Return the (x, y) coordinate for the center point of the cell that contains the specified text.  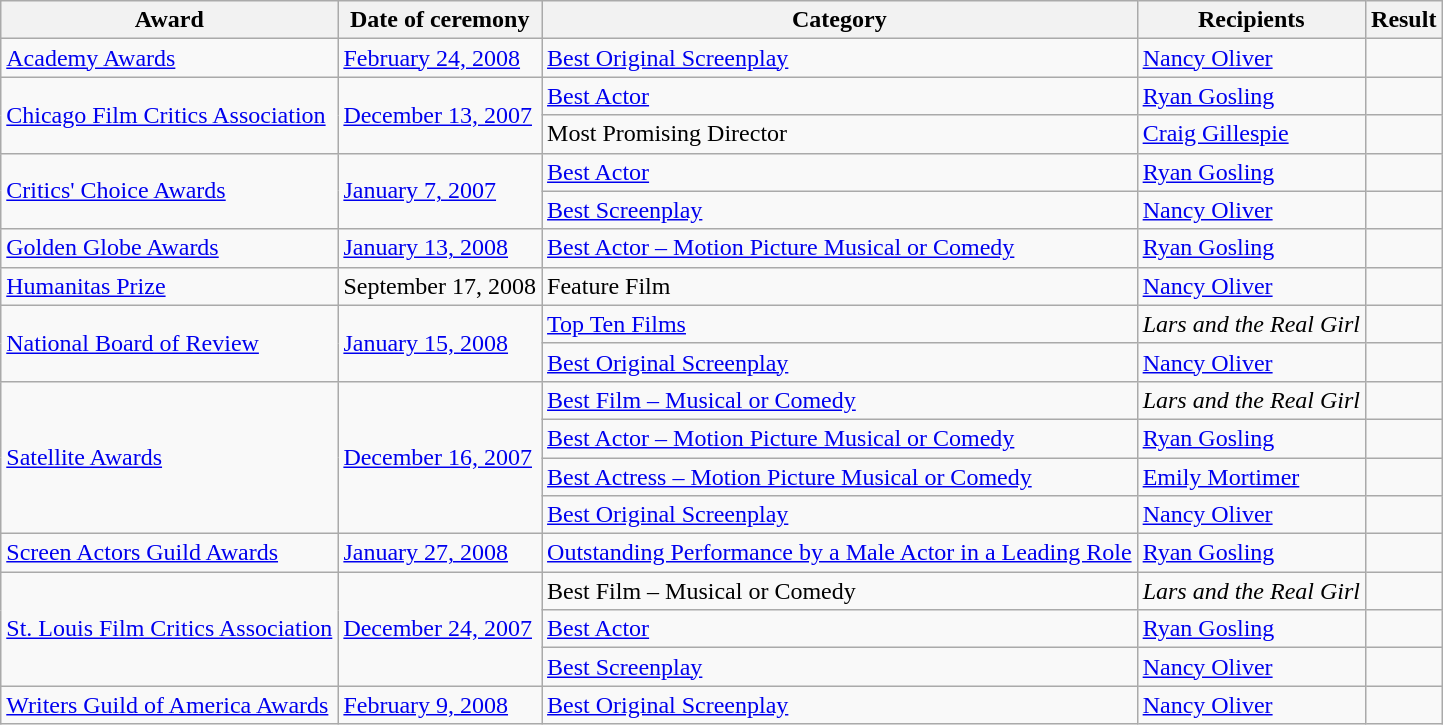
Category (840, 20)
Chicago Film Critics Association (170, 115)
Satellite Awards (170, 457)
December 16, 2007 (440, 457)
Date of ceremony (440, 20)
Humanitas Prize (170, 286)
Screen Actors Guild Awards (170, 553)
Writers Guild of America Awards (170, 705)
Result (1404, 20)
Recipients (1251, 20)
December 24, 2007 (440, 629)
January 15, 2008 (440, 343)
Best Actress – Motion Picture Musical or Comedy (840, 477)
January 27, 2008 (440, 553)
St. Louis Film Critics Association (170, 629)
Critics' Choice Awards (170, 191)
September 17, 2008 (440, 286)
December 13, 2007 (440, 115)
January 7, 2007 (440, 191)
Emily Mortimer (1251, 477)
National Board of Review (170, 343)
Most Promising Director (840, 134)
February 9, 2008 (440, 705)
Top Ten Films (840, 324)
Academy Awards (170, 58)
Feature Film (840, 286)
Golden Globe Awards (170, 248)
Craig Gillespie (1251, 134)
Award (170, 20)
Outstanding Performance by a Male Actor in a Leading Role (840, 553)
January 13, 2008 (440, 248)
February 24, 2008 (440, 58)
